From the cell containing the given text, extract its center point as (X, Y) coordinate. 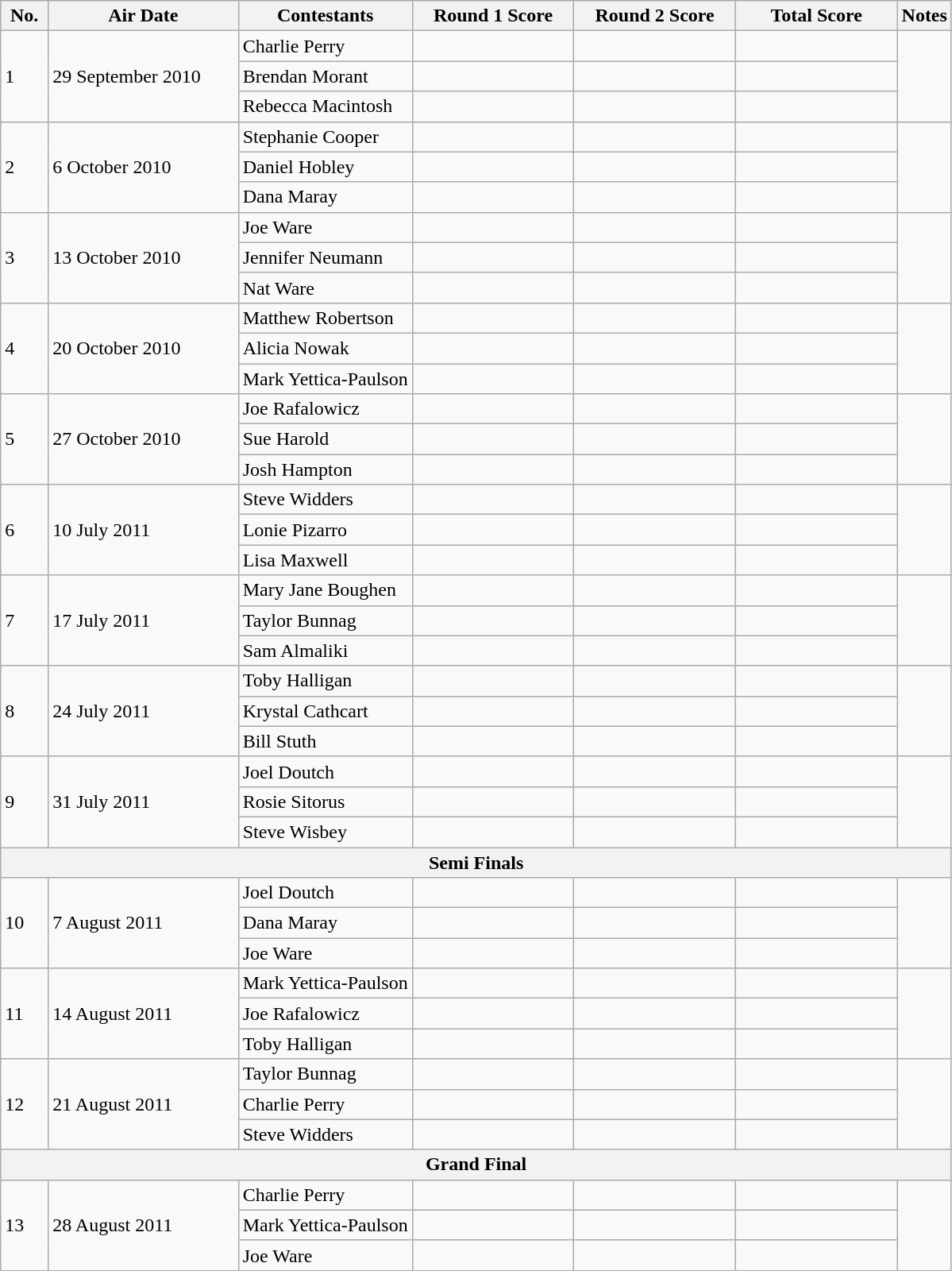
9 (25, 802)
1 (25, 76)
29 September 2010 (144, 76)
Lonie Pizarro (326, 530)
24 July 2011 (144, 711)
5 (25, 439)
10 (25, 923)
14 August 2011 (144, 1014)
Brendan Morant (326, 76)
Steve Wisbey (326, 832)
6 October 2010 (144, 167)
Bill Stuth (326, 741)
No. (25, 16)
Grand Final (476, 1165)
21 August 2011 (144, 1104)
7 August 2011 (144, 923)
7 (25, 620)
Mary Jane Boughen (326, 590)
Josh Hampton (326, 469)
13 October 2010 (144, 257)
Lisa Maxwell (326, 560)
2 (25, 167)
27 October 2010 (144, 439)
Contestants (326, 16)
Matthew Robertson (326, 318)
Round 1 Score (493, 16)
Semi Finals (476, 862)
20 October 2010 (144, 348)
12 (25, 1104)
10 July 2011 (144, 530)
Round 2 Score (655, 16)
17 July 2011 (144, 620)
Jennifer Neumann (326, 257)
31 July 2011 (144, 802)
6 (25, 530)
13 (25, 1225)
Total Score (816, 16)
Sue Harold (326, 439)
Sam Almaliki (326, 651)
Alicia Nowak (326, 348)
Daniel Hobley (326, 167)
11 (25, 1014)
Krystal Cathcart (326, 711)
Nat Ware (326, 288)
28 August 2011 (144, 1225)
Air Date (144, 16)
Notes (924, 16)
Rebecca Macintosh (326, 106)
8 (25, 711)
4 (25, 348)
Stephanie Cooper (326, 137)
Rosie Sitorus (326, 802)
3 (25, 257)
